Find where the given text appears and provide that cell's center as [X, Y] coordinate. 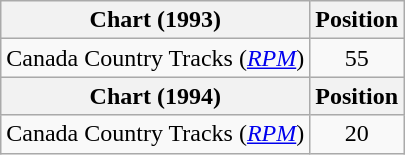
Chart (1993) [156, 20]
55 [357, 58]
Chart (1994) [156, 96]
20 [357, 134]
